Output the [X, Y] coordinate of the center of the cell containing the given text.  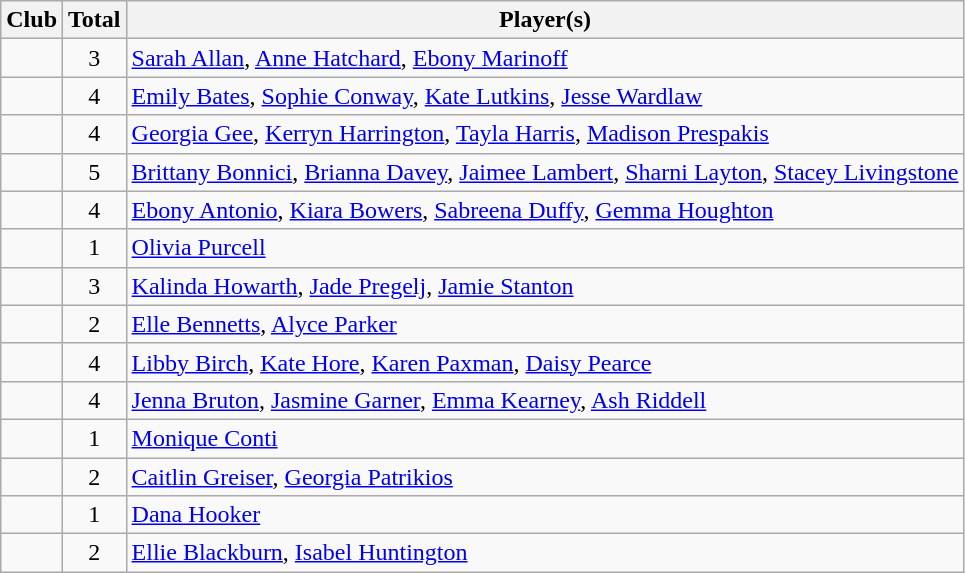
Ebony Antonio, Kiara Bowers, Sabreena Duffy, Gemma Houghton [545, 210]
Club [32, 20]
Player(s) [545, 20]
Olivia Purcell [545, 248]
Kalinda Howarth, Jade Pregelj, Jamie Stanton [545, 286]
Monique Conti [545, 438]
Jenna Bruton, Jasmine Garner, Emma Kearney, Ash Riddell [545, 400]
Total [95, 20]
Caitlin Greiser, Georgia Patrikios [545, 477]
5 [95, 172]
Brittany Bonnici, Brianna Davey, Jaimee Lambert, Sharni Layton, Stacey Livingstone [545, 172]
Ellie Blackburn, Isabel Huntington [545, 553]
Emily Bates, Sophie Conway, Kate Lutkins, Jesse Wardlaw [545, 96]
Georgia Gee, Kerryn Harrington, Tayla Harris, Madison Prespakis [545, 134]
Libby Birch, Kate Hore, Karen Paxman, Daisy Pearce [545, 362]
Dana Hooker [545, 515]
Elle Bennetts, Alyce Parker [545, 324]
Sarah Allan, Anne Hatchard, Ebony Marinoff [545, 58]
